Capture the cell that displays the provided text and extract its [X, Y] central coordinate. 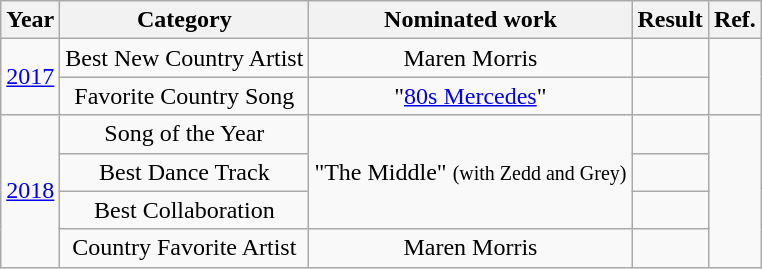
"The Middle" (with Zedd and Grey) [470, 172]
Year [30, 20]
2017 [30, 77]
Country Favorite Artist [184, 248]
"80s Mercedes" [470, 96]
Category [184, 20]
2018 [30, 191]
Song of the Year [184, 134]
Best Collaboration [184, 210]
Best New Country Artist [184, 58]
Ref. [734, 20]
Best Dance Track [184, 172]
Nominated work [470, 20]
Result [670, 20]
Favorite Country Song [184, 96]
